Capture the cell that displays the provided text and extract its (x, y) central coordinate. 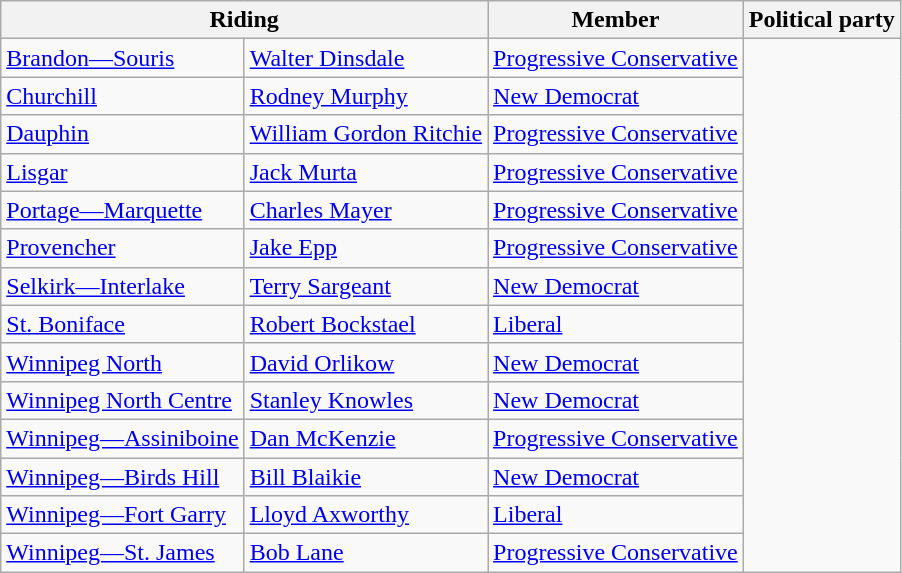
Winnipeg North (122, 362)
Charles Mayer (366, 210)
Robert Bockstael (366, 324)
Winnipeg—St. James (122, 553)
Lisgar (122, 172)
Winnipeg—Assiniboine (122, 438)
Rodney Murphy (366, 96)
St. Boniface (122, 324)
Winnipeg—Fort Garry (122, 515)
Walter Dinsdale (366, 58)
William Gordon Ritchie (366, 134)
Dauphin (122, 134)
Bill Blaikie (366, 477)
Jake Epp (366, 248)
Winnipeg—Birds Hill (122, 477)
Selkirk—Interlake (122, 286)
Member (616, 20)
Stanley Knowles (366, 400)
Political party (822, 20)
Dan McKenzie (366, 438)
Bob Lane (366, 553)
Riding (244, 20)
Terry Sargeant (366, 286)
Provencher (122, 248)
Churchill (122, 96)
Jack Murta (366, 172)
Winnipeg North Centre (122, 400)
Brandon—Souris (122, 58)
Portage—Marquette (122, 210)
Lloyd Axworthy (366, 515)
David Orlikow (366, 362)
